Provide the [X, Y] coordinate of the cell's center where the given text is located.  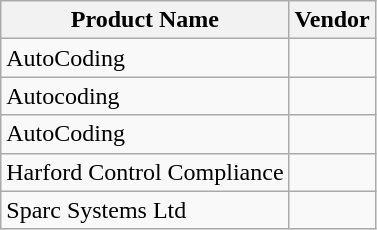
Vendor [332, 20]
Sparc Systems Ltd [145, 210]
Autocoding [145, 96]
Harford Control Compliance [145, 172]
Product Name [145, 20]
